Provide the [x, y] coordinate of the cell's center where the given text is located.  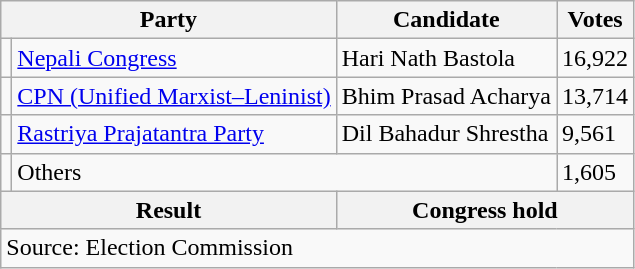
Source: Election Commission [318, 248]
Party [168, 20]
13,714 [596, 96]
Dil Bahadur Shrestha [446, 134]
Others [284, 172]
Candidate [446, 20]
16,922 [596, 58]
Votes [596, 20]
1,605 [596, 172]
Bhim Prasad Acharya [446, 96]
Rastriya Prajatantra Party [174, 134]
Nepali Congress [174, 58]
9,561 [596, 134]
Congress hold [484, 210]
CPN (Unified Marxist–Leninist) [174, 96]
Result [168, 210]
Hari Nath Bastola [446, 58]
